Return the (X, Y) coordinate for the center point of the cell that contains the specified text.  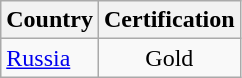
Russia (50, 58)
Certification (169, 20)
Gold (169, 58)
Country (50, 20)
